For the text-containing cell, return its midpoint in (x, y) coordinate format. 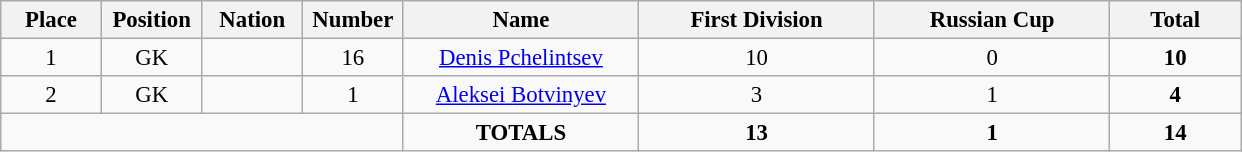
Denis Pchelintsev (521, 58)
Number (354, 20)
TOTALS (521, 133)
Aleksei Botvinyev (521, 95)
Name (521, 20)
13 (757, 133)
Position (152, 20)
16 (354, 58)
4 (1176, 95)
Russian Cup (992, 20)
14 (1176, 133)
3 (757, 95)
2 (52, 95)
0 (992, 58)
Nation (252, 20)
Total (1176, 20)
Place (52, 20)
First Division (757, 20)
